Find where the given text appears and provide that cell's center as (X, Y) coordinate. 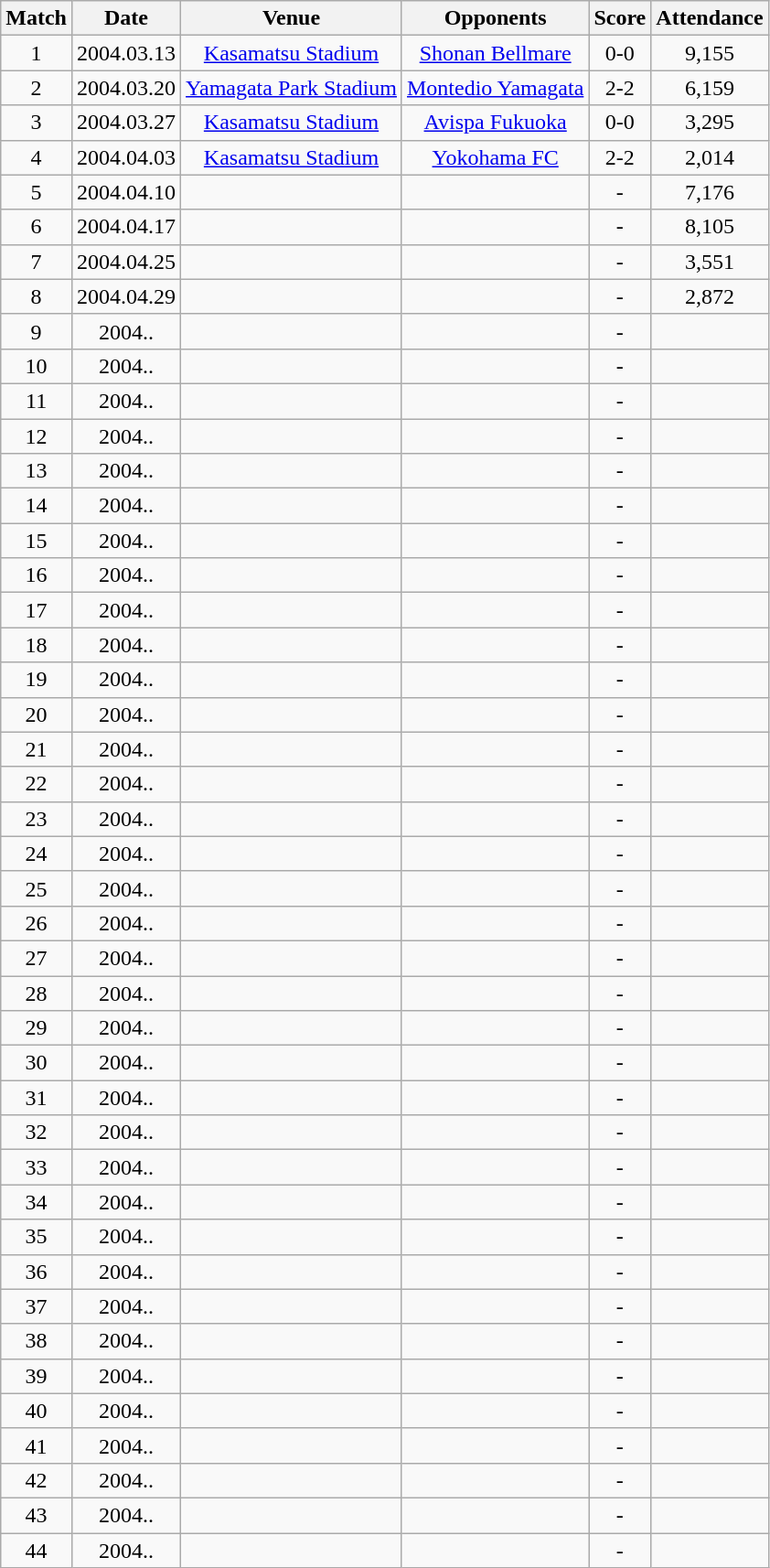
Avispa Fukuoka (495, 123)
28 (37, 993)
3,551 (710, 262)
2004.04.03 (126, 157)
30 (37, 1063)
2 (37, 88)
31 (37, 1098)
2,872 (710, 296)
36 (37, 1272)
42 (37, 1480)
8 (37, 296)
7 (37, 262)
38 (37, 1341)
40 (37, 1411)
21 (37, 749)
3 (37, 123)
23 (37, 819)
13 (37, 471)
Match (37, 18)
9,155 (710, 53)
14 (37, 506)
9 (37, 331)
Yamagata Park Stadium (292, 88)
27 (37, 958)
12 (37, 436)
8,105 (710, 227)
19 (37, 680)
41 (37, 1445)
26 (37, 923)
39 (37, 1376)
4 (37, 157)
6,159 (710, 88)
Date (126, 18)
24 (37, 854)
3,295 (710, 123)
2004.03.27 (126, 123)
Score (620, 18)
1 (37, 53)
18 (37, 645)
Venue (292, 18)
22 (37, 784)
Shonan Bellmare (495, 53)
44 (37, 1551)
7,176 (710, 192)
43 (37, 1515)
33 (37, 1167)
Yokohama FC (495, 157)
2004.04.10 (126, 192)
5 (37, 192)
6 (37, 227)
29 (37, 1028)
11 (37, 401)
32 (37, 1133)
25 (37, 888)
2004.03.20 (126, 88)
Montedio Yamagata (495, 88)
20 (37, 714)
35 (37, 1237)
16 (37, 575)
Opponents (495, 18)
2004.03.13 (126, 53)
2004.04.17 (126, 227)
17 (37, 610)
10 (37, 366)
15 (37, 541)
2004.04.29 (126, 296)
2004.04.25 (126, 262)
Attendance (710, 18)
37 (37, 1306)
2,014 (710, 157)
34 (37, 1202)
